Provide the (X, Y) coordinate of the cell's center where the given text is located.  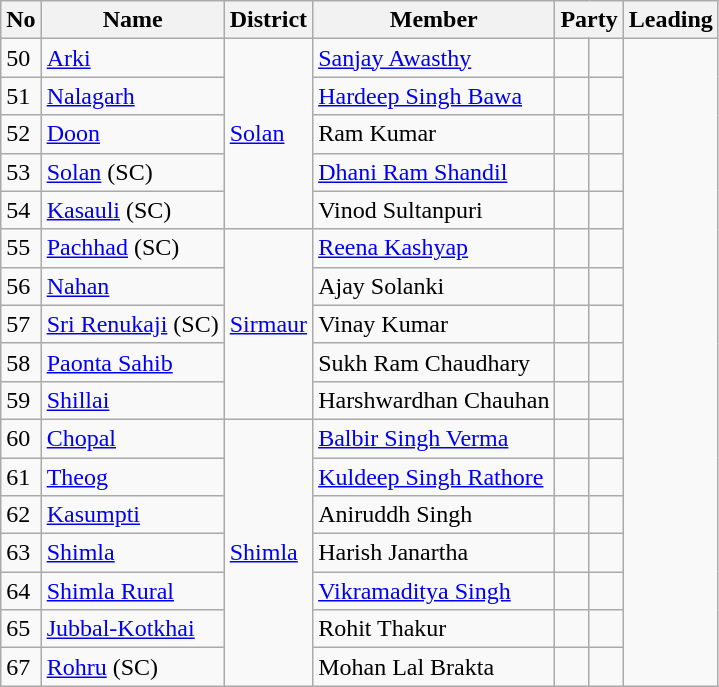
Sanjay Awasthy (434, 58)
Balbir Singh Verma (434, 438)
Kasumpti (132, 515)
Mohan Lal Brakta (434, 667)
65 (21, 629)
Paonta Sahib (132, 362)
Solan (268, 134)
Sukh Ram Chaudhary (434, 362)
Leading (670, 20)
Kasauli (SC) (132, 210)
63 (21, 553)
57 (21, 324)
Jubbal-Kotkhai (132, 629)
67 (21, 667)
58 (21, 362)
Rohru (SC) (132, 667)
Chopal (132, 438)
Harish Janartha (434, 553)
51 (21, 96)
Nahan (132, 286)
59 (21, 400)
62 (21, 515)
Doon (132, 134)
Shimla Rural (132, 591)
Dhani Ram Shandil (434, 172)
Pachhad (SC) (132, 248)
53 (21, 172)
Sri Renukaji (SC) (132, 324)
Ram Kumar (434, 134)
54 (21, 210)
50 (21, 58)
Vikramaditya Singh (434, 591)
Nalagarh (132, 96)
Arki (132, 58)
Vinod Sultanpuri (434, 210)
Vinay Kumar (434, 324)
61 (21, 477)
Shillai (132, 400)
Name (132, 20)
56 (21, 286)
Hardeep Singh Bawa (434, 96)
Aniruddh Singh (434, 515)
Harshwardhan Chauhan (434, 400)
District (268, 20)
55 (21, 248)
Sirmaur (268, 324)
Member (434, 20)
Party (589, 20)
Solan (SC) (132, 172)
Rohit Thakur (434, 629)
Ajay Solanki (434, 286)
No (21, 20)
64 (21, 591)
52 (21, 134)
60 (21, 438)
Reena Kashyap (434, 248)
Kuldeep Singh Rathore (434, 477)
Theog (132, 477)
